Identify which cell holds the provided text, then report its (x, y) central coordinate. 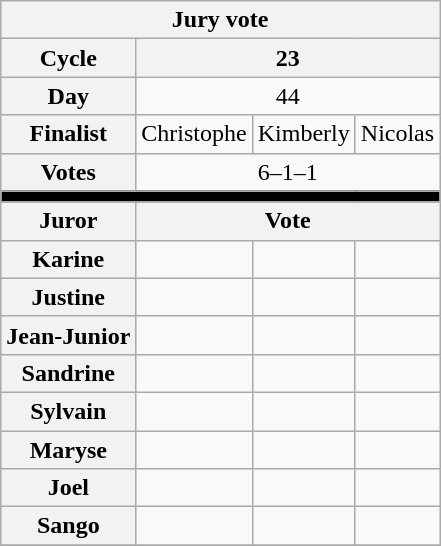
Jean-Junior (68, 335)
Justine (68, 297)
44 (288, 96)
Kimberly (304, 134)
Cycle (68, 58)
Christophe (194, 134)
23 (288, 58)
Karine (68, 259)
Sango (68, 526)
Votes (68, 172)
6–1–1 (288, 172)
Finalist (68, 134)
Maryse (68, 449)
Juror (68, 221)
Jury vote (220, 20)
Nicolas (397, 134)
Sandrine (68, 373)
Day (68, 96)
Sylvain (68, 411)
Joel (68, 488)
Vote (288, 221)
